Locate the cell with the specified text and output its (x, y) center coordinate. 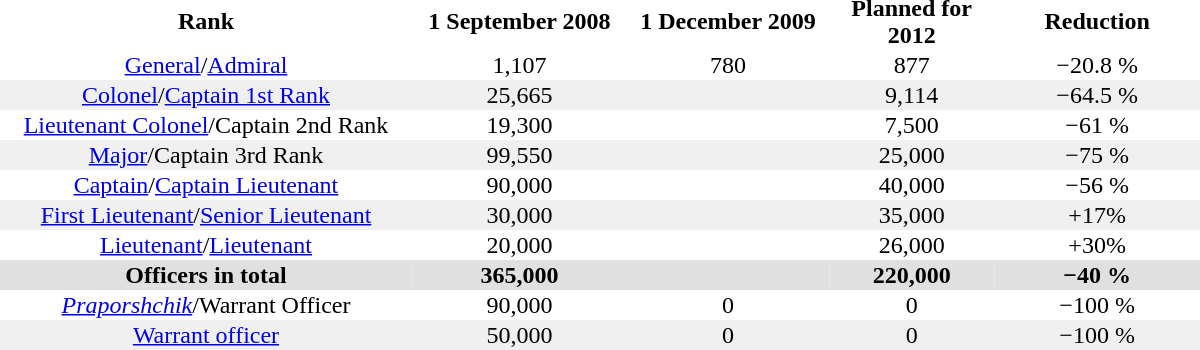
20,000 (520, 245)
Officers in total (206, 275)
25,000 (912, 155)
General/Admiral (206, 65)
−40 % (1097, 275)
877 (912, 65)
99,550 (520, 155)
26,000 (912, 245)
Warrant officer (206, 335)
−75 % (1097, 155)
220,000 (912, 275)
+30% (1097, 245)
7,500 (912, 125)
25,665 (520, 95)
Major/Captain 3rd Rank (206, 155)
780 (728, 65)
1,107 (520, 65)
35,000 (912, 215)
Lieutenant Colonel/Captain 2nd Rank (206, 125)
+17% (1097, 215)
Colonel/Captain 1st Rank (206, 95)
9,114 (912, 95)
Lieutenant/Lieutenant (206, 245)
50,000 (520, 335)
40,000 (912, 185)
19,300 (520, 125)
−56 % (1097, 185)
−61 % (1097, 125)
−64.5 % (1097, 95)
30,000 (520, 215)
365,000 (520, 275)
Captain/Captain Lieutenant (206, 185)
−20.8 % (1097, 65)
First Lieutenant/Senior Lieutenant (206, 215)
Praporshchik/Warrant Officer (206, 305)
